Output the (x, y) coordinate of the center of the cell containing the given text.  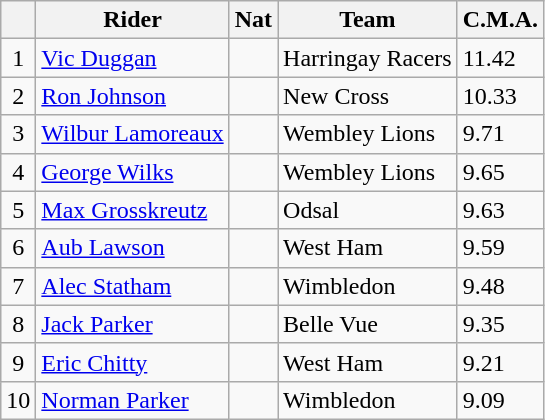
Aub Lawson (132, 248)
11.42 (500, 58)
5 (18, 210)
9.65 (500, 172)
9.63 (500, 210)
Norman Parker (132, 400)
Jack Parker (132, 324)
Max Grosskreutz (132, 210)
New Cross (368, 96)
Belle Vue (368, 324)
Vic Duggan (132, 58)
3 (18, 134)
Team (368, 20)
9.71 (500, 134)
Eric Chitty (132, 362)
1 (18, 58)
9.21 (500, 362)
Odsal (368, 210)
9.48 (500, 286)
Harringay Racers (368, 58)
Wilbur Lamoreaux (132, 134)
9 (18, 362)
George Wilks (132, 172)
9.09 (500, 400)
C.M.A. (500, 20)
9.35 (500, 324)
Nat (253, 20)
10 (18, 400)
10.33 (500, 96)
8 (18, 324)
Ron Johnson (132, 96)
Alec Statham (132, 286)
7 (18, 286)
4 (18, 172)
2 (18, 96)
9.59 (500, 248)
Rider (132, 20)
6 (18, 248)
